Pinpoint the cell where the given text exists, returning its (x, y) midpoint coordinate. 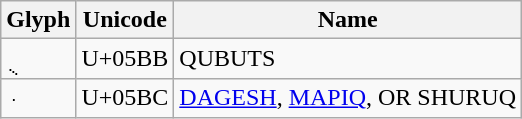
Glyph (38, 20)
Name (348, 20)
Unicode (125, 20)
ּ (38, 98)
U+05BB (125, 59)
DAGESH, MAPIQ, OR SHURUQ (348, 98)
ֻ (38, 59)
U+05BC (125, 98)
QUBUTS (348, 59)
